Extract the (x, y) coordinate from the center of the cell holding the provided text.  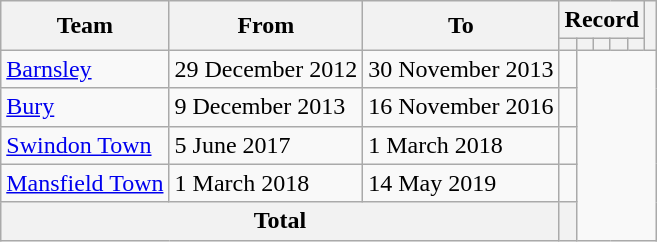
Mansfield Town (85, 183)
5 June 2017 (266, 145)
Total (280, 221)
Team (85, 26)
From (266, 26)
29 December 2012 (266, 69)
Barnsley (85, 69)
9 December 2013 (266, 107)
14 May 2019 (461, 183)
30 November 2013 (461, 69)
Bury (85, 107)
Record (602, 20)
Swindon Town (85, 145)
To (461, 26)
16 November 2016 (461, 107)
